For the text-containing cell, return its midpoint in (x, y) coordinate format. 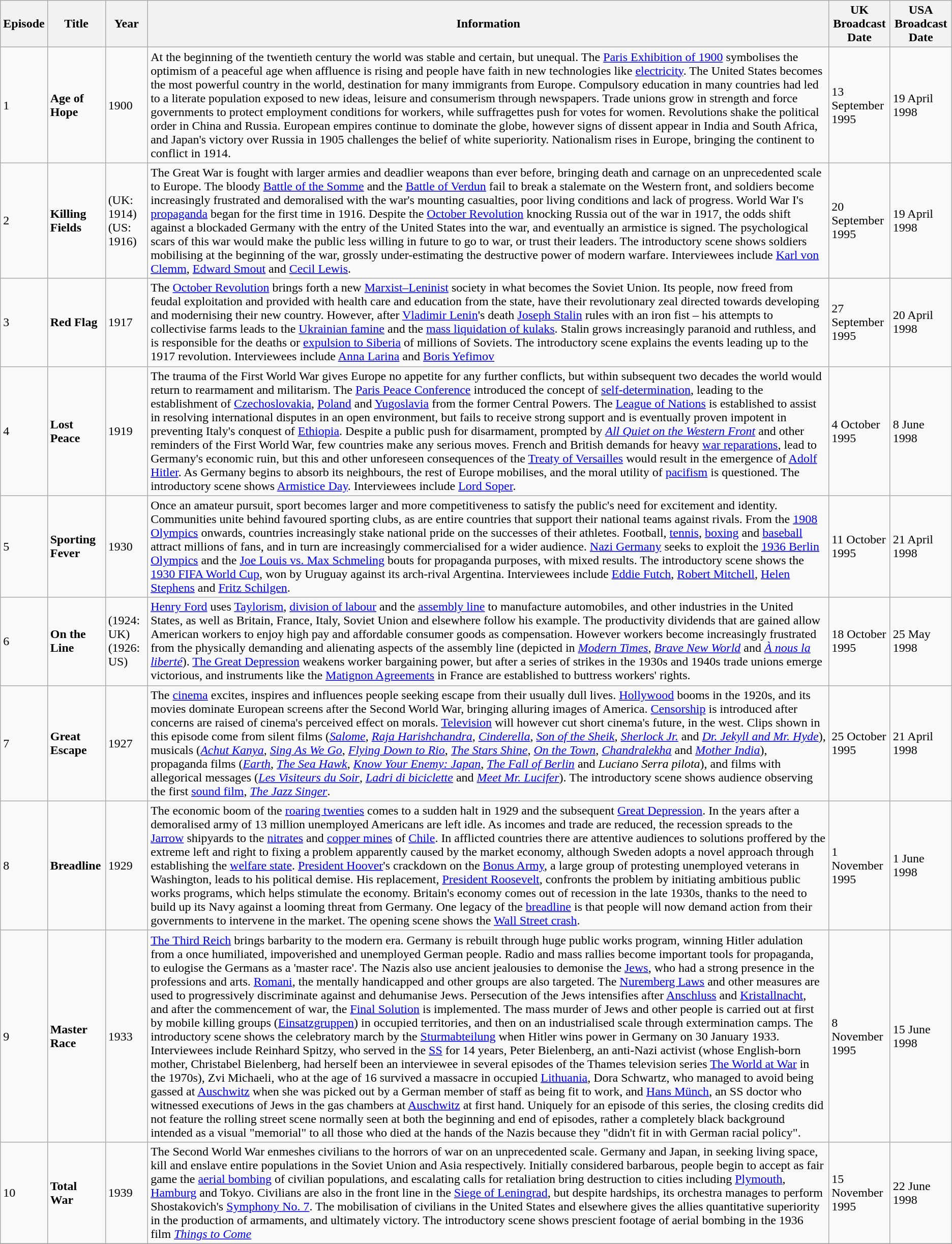
Year (127, 24)
27 September 1995 (859, 323)
Great Escape (76, 743)
2 (24, 221)
20 April 1998 (920, 323)
18 October 1995 (859, 641)
1930 (127, 546)
13 September 1995 (859, 105)
22 June 1998 (920, 1193)
1 November 1995 (859, 865)
20 September 1995 (859, 221)
10 (24, 1193)
Age of Hope (76, 105)
9 (24, 1036)
3 (24, 323)
6 (24, 641)
1 (24, 105)
8 June 1998 (920, 431)
(UK: 1914) (US: 1916) (127, 221)
25 October 1995 (859, 743)
Information (488, 24)
On the Line (76, 641)
1900 (127, 105)
Killing Fields (76, 221)
1939 (127, 1193)
7 (24, 743)
1929 (127, 865)
Sporting Fever (76, 546)
8 (24, 865)
4 October 1995 (859, 431)
8 November 1995 (859, 1036)
1 June 1998 (920, 865)
Master Race (76, 1036)
(1924: UK) (1926: US) (127, 641)
Episode (24, 24)
1927 (127, 743)
4 (24, 431)
5 (24, 546)
Lost Peace (76, 431)
UK Broadcast Date (859, 24)
1933 (127, 1036)
1919 (127, 431)
15 November 1995 (859, 1193)
1917 (127, 323)
Red Flag (76, 323)
Breadline (76, 865)
Total War (76, 1193)
25 May 1998 (920, 641)
15 June 1998 (920, 1036)
Title (76, 24)
11 October 1995 (859, 546)
USA Broadcast Date (920, 24)
